Provide the [X, Y] coordinate of the cell's center where the given text is located.  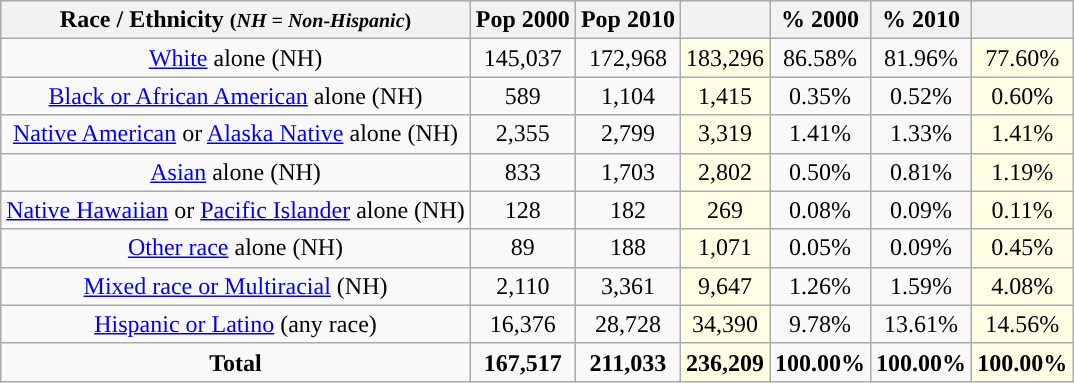
0.81% [922, 172]
211,033 [628, 362]
0.60% [1022, 96]
1,104 [628, 96]
Race / Ethnicity (NH = Non-Hispanic) [236, 20]
145,037 [522, 58]
236,209 [724, 362]
128 [522, 210]
89 [522, 248]
269 [724, 210]
0.45% [1022, 248]
0.50% [820, 172]
1,071 [724, 248]
34,390 [724, 324]
0.35% [820, 96]
9.78% [820, 324]
Hispanic or Latino (any race) [236, 324]
9,647 [724, 286]
Pop 2010 [628, 20]
0.52% [922, 96]
172,968 [628, 58]
28,728 [628, 324]
3,319 [724, 134]
589 [522, 96]
0.08% [820, 210]
0.05% [820, 248]
Pop 2000 [522, 20]
Mixed race or Multiracial (NH) [236, 286]
833 [522, 172]
2,802 [724, 172]
4.08% [1022, 286]
Black or African American alone (NH) [236, 96]
Native Hawaiian or Pacific Islander alone (NH) [236, 210]
167,517 [522, 362]
% 2000 [820, 20]
81.96% [922, 58]
86.58% [820, 58]
14.56% [1022, 324]
2,355 [522, 134]
Total [236, 362]
16,376 [522, 324]
1.19% [1022, 172]
182 [628, 210]
Asian alone (NH) [236, 172]
% 2010 [922, 20]
2,110 [522, 286]
Other race alone (NH) [236, 248]
White alone (NH) [236, 58]
1.59% [922, 286]
183,296 [724, 58]
77.60% [1022, 58]
0.11% [1022, 210]
1,415 [724, 96]
Native American or Alaska Native alone (NH) [236, 134]
1.26% [820, 286]
1.33% [922, 134]
1,703 [628, 172]
13.61% [922, 324]
3,361 [628, 286]
188 [628, 248]
2,799 [628, 134]
